Identify which cell holds the provided text, then report its [X, Y] central coordinate. 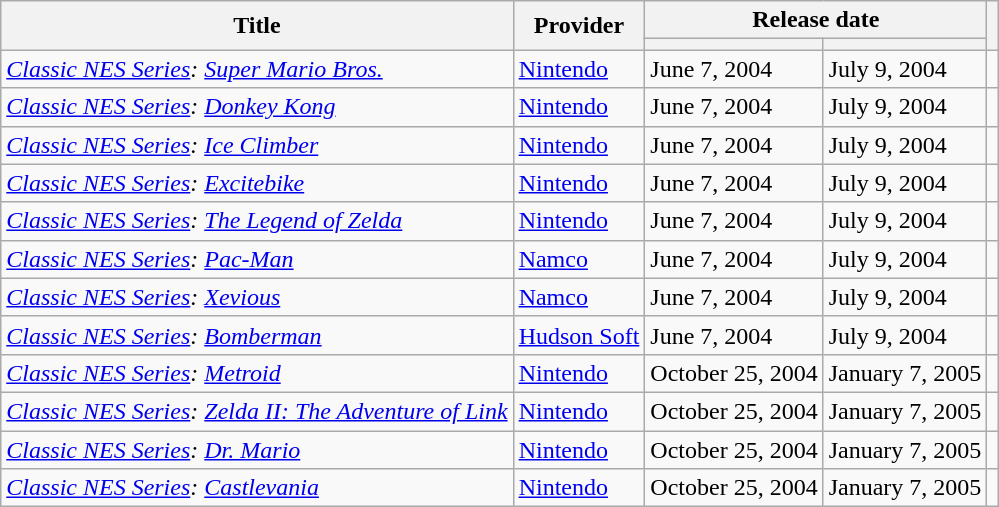
Title [257, 26]
Classic NES Series: The Legend of Zelda [257, 221]
Classic NES Series: Donkey Kong [257, 107]
Classic NES Series: Dr. Mario [257, 449]
Hudson Soft [579, 335]
Classic NES Series: Xevious [257, 297]
Classic NES Series: Castlevania [257, 488]
Release date [816, 20]
Classic NES Series: Super Mario Bros. [257, 69]
Classic NES Series: Excitebike [257, 183]
Classic NES Series: Zelda II: The Adventure of Link [257, 411]
Classic NES Series: Pac-Man [257, 259]
Classic NES Series: Metroid [257, 373]
Classic NES Series: Ice Climber [257, 145]
Classic NES Series: Bomberman [257, 335]
Provider [579, 26]
